Extract the [X, Y] coordinate from the center of the cell holding the provided text.  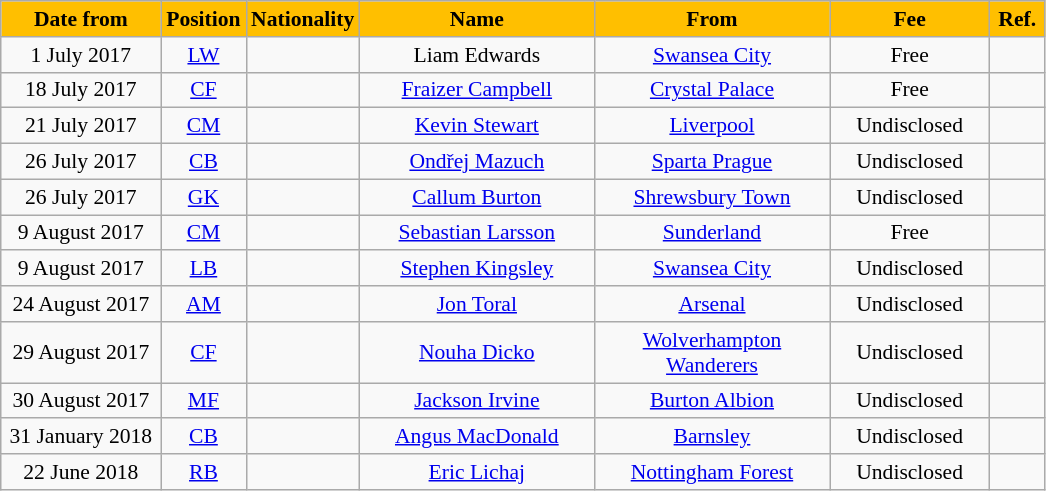
Arsenal [712, 304]
From [712, 19]
Crystal Palace [712, 90]
Shrewsbury Town [712, 197]
Burton Albion [712, 401]
Position [204, 19]
Liam Edwards [476, 55]
Ref. [1018, 19]
Nationality [302, 19]
Sebastian Larsson [476, 233]
Eric Lichaj [476, 472]
18 July 2017 [81, 90]
Fraizer Campbell [476, 90]
Angus MacDonald [476, 437]
Jon Toral [476, 304]
Barnsley [712, 437]
Sparta Prague [712, 162]
LW [204, 55]
AM [204, 304]
Nouha Dicko [476, 352]
Date from [81, 19]
30 August 2017 [81, 401]
1 July 2017 [81, 55]
22 June 2018 [81, 472]
RB [204, 472]
Stephen Kingsley [476, 269]
LB [204, 269]
Callum Burton [476, 197]
Jackson Irvine [476, 401]
GK [204, 197]
MF [204, 401]
Nottingham Forest [712, 472]
21 July 2017 [81, 126]
Sunderland [712, 233]
Liverpool [712, 126]
Fee [910, 19]
31 January 2018 [81, 437]
Wolverhampton Wanderers [712, 352]
Name [476, 19]
Kevin Stewart [476, 126]
24 August 2017 [81, 304]
29 August 2017 [81, 352]
Ondřej Mazuch [476, 162]
